Determine the [x, y] coordinate at the center of the cell enclosing the given text.  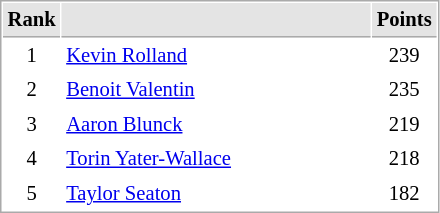
Kevin Rolland [216, 56]
218 [404, 158]
235 [404, 90]
182 [404, 194]
2 [32, 90]
Points [404, 20]
Taylor Seaton [216, 194]
Torin Yater-Wallace [216, 158]
Aaron Blunck [216, 124]
219 [404, 124]
3 [32, 124]
1 [32, 56]
Rank [32, 20]
239 [404, 56]
5 [32, 194]
4 [32, 158]
Benoit Valentin [216, 90]
